Provide the [x, y] coordinate of the cell's center where the given text is located.  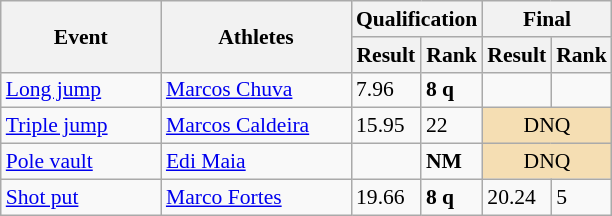
Final [546, 19]
Athletes [256, 36]
7.96 [386, 90]
22 [452, 126]
Pole vault [81, 162]
Event [81, 36]
NM [452, 162]
Marcos Caldeira [256, 126]
Long jump [81, 90]
Qualification [416, 19]
Edi Maia [256, 162]
Triple jump [81, 126]
15.95 [386, 126]
20.24 [516, 197]
Marco Fortes [256, 197]
Marcos Chuva [256, 90]
5 [582, 197]
19.66 [386, 197]
Shot put [81, 197]
